From the cell containing the given text, extract its center point as [X, Y] coordinate. 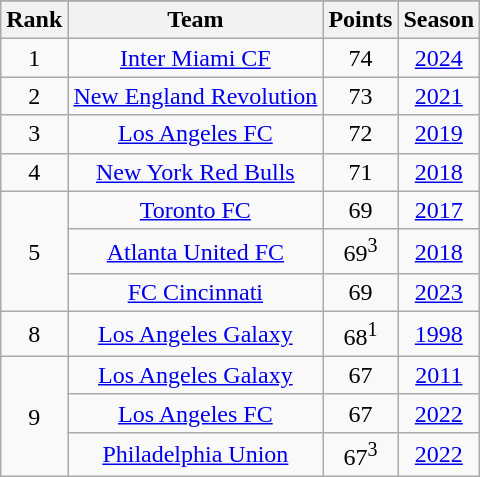
New England Revolution [196, 96]
2019 [439, 134]
2024 [439, 58]
673 [360, 454]
2023 [439, 293]
4 [34, 172]
2021 [439, 96]
Rank [34, 20]
Philadelphia Union [196, 454]
Inter Miami CF [196, 58]
1 [34, 58]
2011 [439, 375]
2017 [439, 210]
FC Cincinnati [196, 293]
Atlanta United FC [196, 252]
Team [196, 20]
Points [360, 20]
693 [360, 252]
Season [439, 20]
72 [360, 134]
8 [34, 334]
9 [34, 416]
2 [34, 96]
New York Red Bulls [196, 172]
74 [360, 58]
71 [360, 172]
5 [34, 252]
1998 [439, 334]
681 [360, 334]
3 [34, 134]
73 [360, 96]
Toronto FC [196, 210]
